Return the [x, y] coordinate for the center point of the cell that contains the specified text.  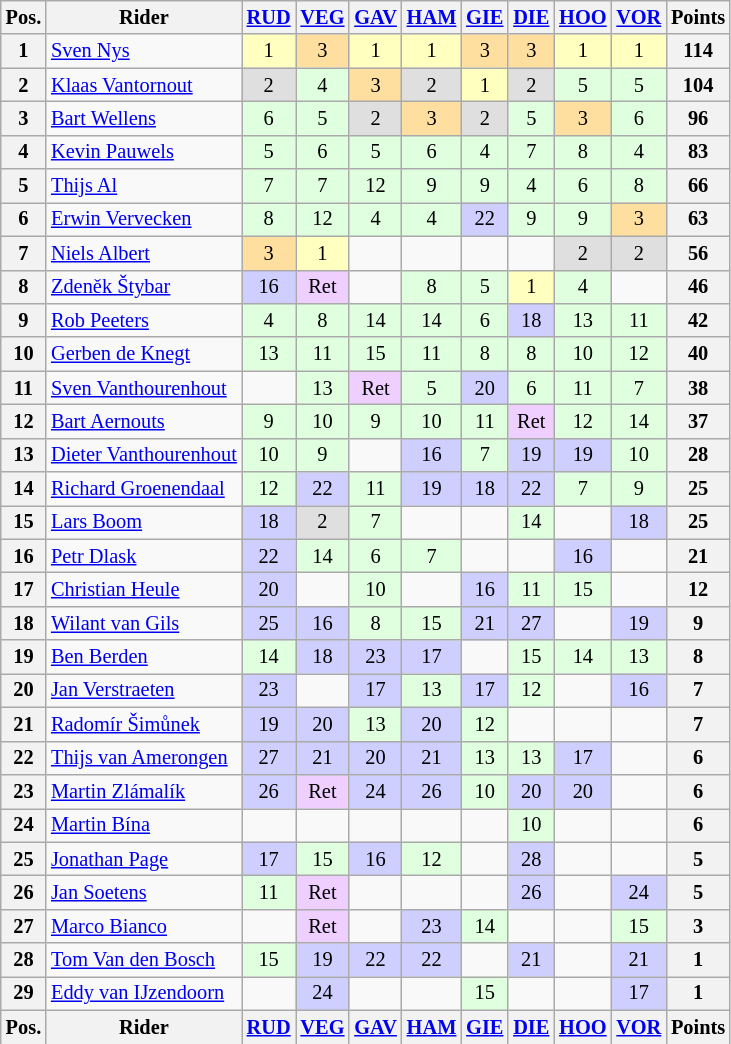
Marco Bianco [144, 926]
Tom Van den Bosch [144, 960]
Erwin Vervecken [144, 219]
Jonathan Page [144, 859]
Rob Peeters [144, 320]
Zdeněk Štybar [144, 287]
Martin Zlámalík [144, 791]
83 [698, 152]
Sven Vanthourenhout [144, 388]
Dieter Vanthourenhout [144, 455]
Bart Aernouts [144, 421]
96 [698, 118]
Bart Wellens [144, 118]
114 [698, 51]
38 [698, 388]
63 [698, 219]
Radomír Šimůnek [144, 724]
Kevin Pauwels [144, 152]
Thijs van Amerongen [144, 758]
Richard Groenendaal [144, 489]
37 [698, 421]
Niels Albert [144, 253]
Klaas Vantornout [144, 85]
Jan Soetens [144, 892]
46 [698, 287]
Martin Bína [144, 825]
104 [698, 85]
Jan Verstraeten [144, 690]
Petr Dlask [144, 556]
56 [698, 253]
Wilant van Gils [144, 623]
29 [24, 993]
Lars Boom [144, 522]
Gerben de Knegt [144, 354]
Christian Heule [144, 589]
Ben Berden [144, 657]
Thijs Al [144, 186]
42 [698, 320]
Sven Nys [144, 51]
40 [698, 354]
66 [698, 186]
Eddy van IJzendoorn [144, 993]
